For the text-containing cell, return its midpoint in [x, y] coordinate format. 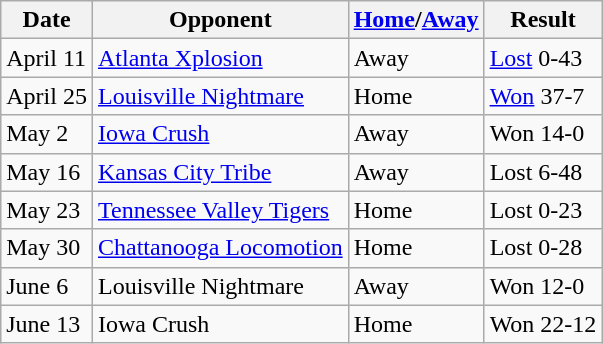
May 16 [47, 172]
Lost 0-43 [543, 58]
May 23 [47, 210]
Lost 0-28 [543, 248]
Won 37-7 [543, 96]
Tennessee Valley Tigers [220, 210]
June 13 [47, 324]
Kansas City Tribe [220, 172]
June 6 [47, 286]
Opponent [220, 20]
Date [47, 20]
April 25 [47, 96]
May 2 [47, 134]
Chattanooga Locomotion [220, 248]
April 11 [47, 58]
Lost 6-48 [543, 172]
Home/Away [416, 20]
Won 22-12 [543, 324]
Won 14-0 [543, 134]
Result [543, 20]
Atlanta Xplosion [220, 58]
Lost 0-23 [543, 210]
Won 12-0 [543, 286]
May 30 [47, 248]
